Capture the cell that displays the provided text and extract its [X, Y] central coordinate. 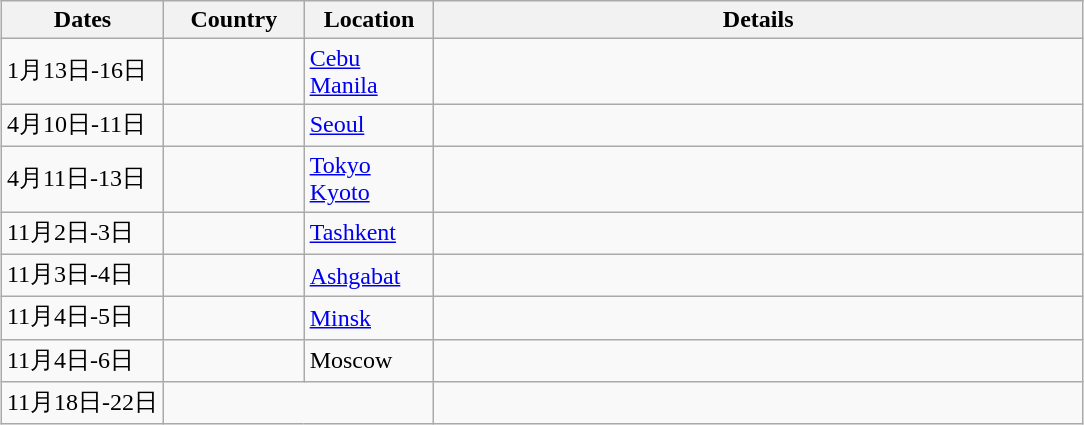
Minsk [369, 318]
4月11日-13日 [82, 178]
11月4日-5日 [82, 318]
TokyoKyoto [369, 178]
Details [758, 20]
Tashkent [369, 234]
4月10日-11日 [82, 126]
11月2日-3日 [82, 234]
Ashgabat [369, 276]
Country [234, 20]
11月3日-4日 [82, 276]
Location [369, 20]
Dates [82, 20]
11月4日-6日 [82, 360]
CebuManila [369, 72]
Moscow [369, 360]
1月13日-16日 [82, 72]
Seoul [369, 126]
11月18日-22日 [82, 404]
